Extract the [X, Y] coordinate from the center of the cell holding the provided text.  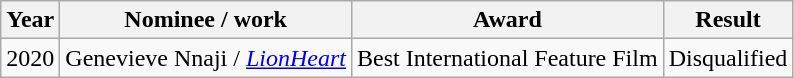
Result [728, 20]
Disqualified [728, 58]
Best International Feature Film [507, 58]
Award [507, 20]
Nominee / work [206, 20]
Year [30, 20]
Genevieve Nnaji / LionHeart [206, 58]
2020 [30, 58]
